Locate the cell with the specified text and output its (x, y) center coordinate. 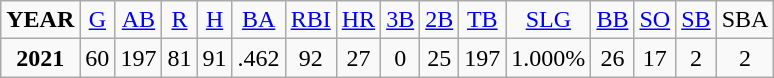
92 (310, 58)
3B (400, 20)
BB (612, 20)
SO (655, 20)
27 (358, 58)
AB (138, 20)
HR (358, 20)
YEAR (40, 20)
.462 (258, 58)
RBI (310, 20)
R (180, 20)
SB (696, 20)
G (98, 20)
1.000% (548, 58)
2B (440, 20)
TB (482, 20)
26 (612, 58)
H (214, 20)
SLG (548, 20)
25 (440, 58)
2021 (40, 58)
SBA (745, 20)
BA (258, 20)
17 (655, 58)
60 (98, 58)
91 (214, 58)
81 (180, 58)
0 (400, 58)
